Capture the cell that displays the provided text and extract its [X, Y] central coordinate. 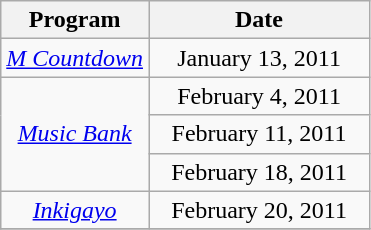
Music Bank [75, 134]
February 4, 2011 [258, 96]
Program [75, 20]
Inkigayo [75, 210]
February 18, 2011 [258, 172]
Date [258, 20]
February 20, 2011 [258, 210]
January 13, 2011 [258, 58]
M Countdown [75, 58]
February 11, 2011 [258, 134]
